Pinpoint the cell where the given text exists, returning its [X, Y] midpoint coordinate. 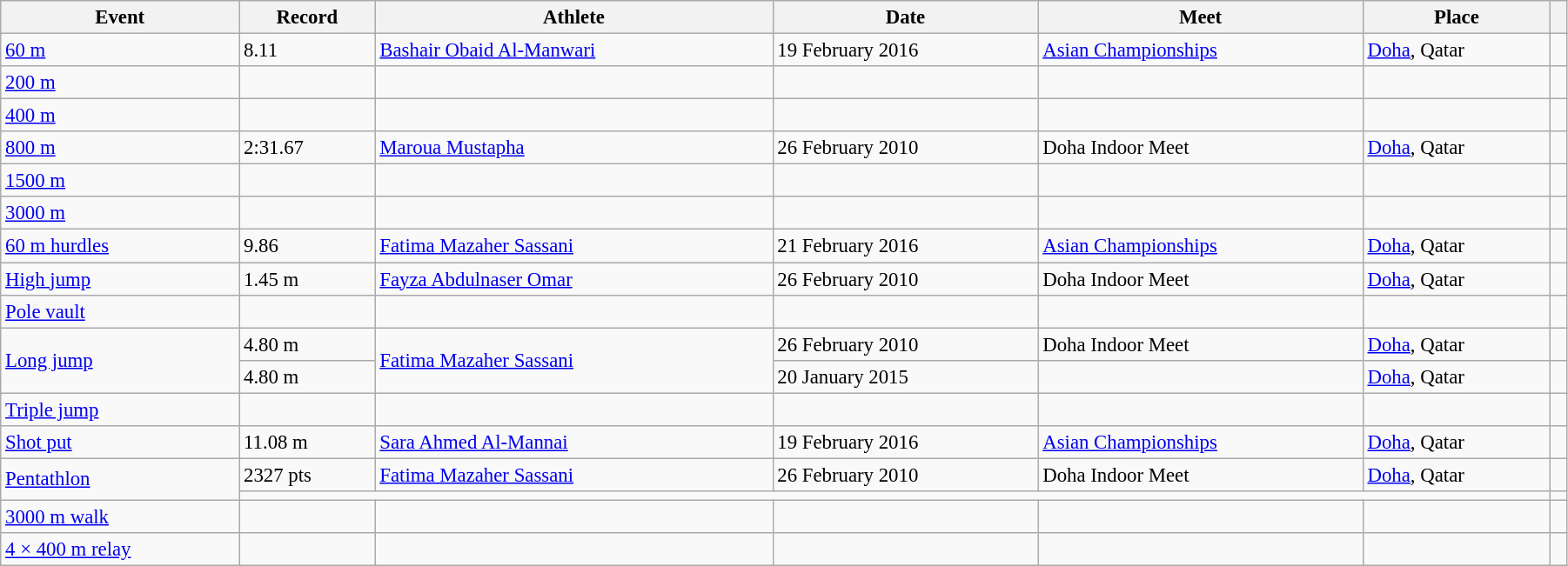
2327 pts [307, 475]
8.11 [307, 50]
Record [307, 17]
Place [1457, 17]
20 January 2015 [905, 376]
800 m [120, 148]
1500 m [120, 181]
400 m [120, 116]
3000 m walk [120, 516]
21 February 2016 [905, 246]
60 m hurdles [120, 246]
4 × 400 m relay [120, 549]
60 m [120, 50]
Bashair Obaid Al-Manwari [574, 50]
2:31.67 [307, 148]
200 m [120, 83]
Athlete [574, 17]
Maroua Mustapha [574, 148]
Event [120, 17]
Fayza Abdulnaser Omar [574, 279]
Meet [1201, 17]
Shot put [120, 443]
Pentathlon [120, 479]
Triple jump [120, 410]
3000 m [120, 213]
Pole vault [120, 311]
High jump [120, 279]
11.08 m [307, 443]
Long jump [120, 360]
Sara Ahmed Al-Mannai [574, 443]
1.45 m [307, 279]
Date [905, 17]
9.86 [307, 246]
